Search for the cell housing the specified text and yield its [X, Y] center coordinate. 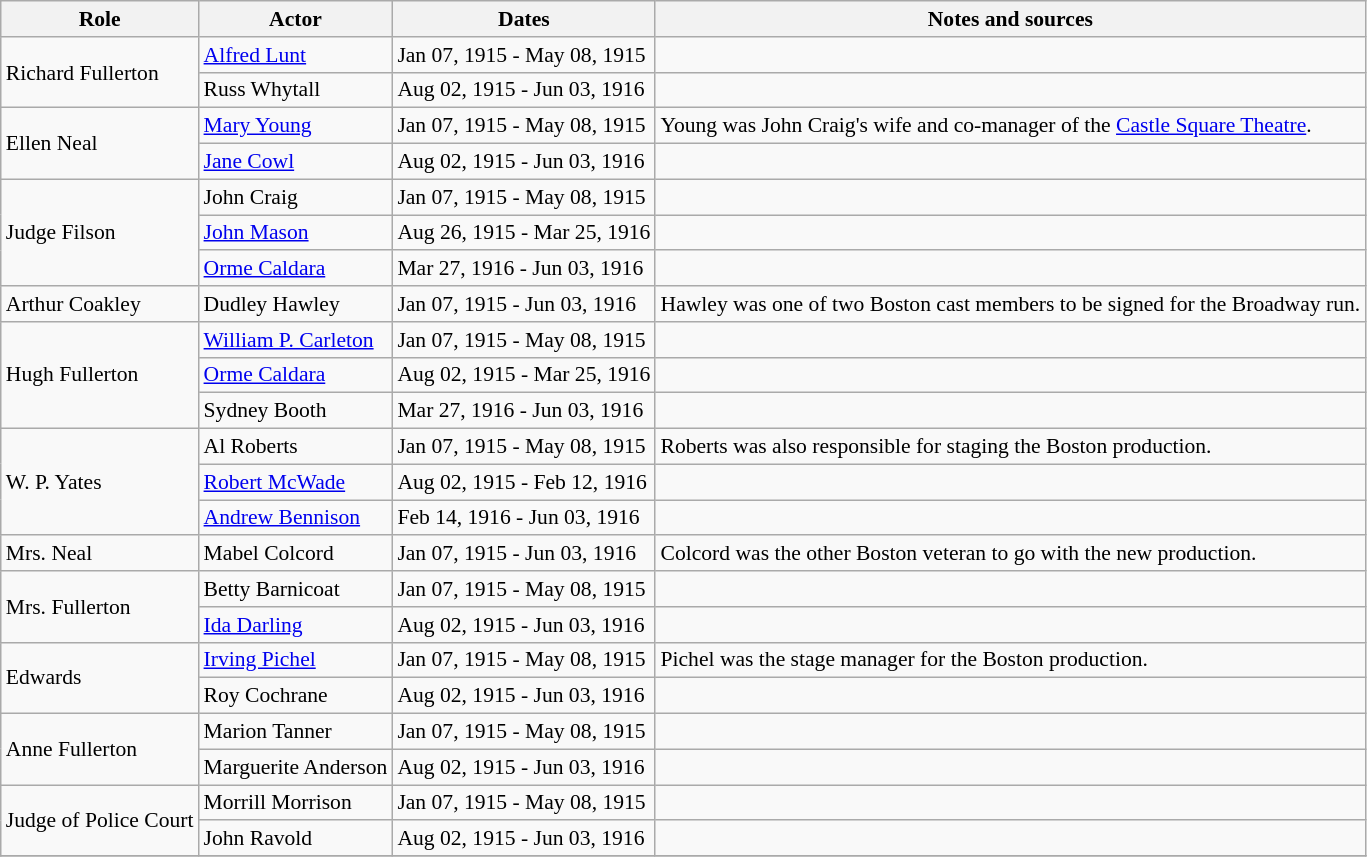
William P. Carleton [296, 340]
Robert McWade [296, 482]
Irving Pichel [296, 660]
Marguerite Anderson [296, 767]
Roy Cochrane [296, 696]
Mrs. Neal [100, 554]
Betty Barnicoat [296, 589]
Judge of Police Court [100, 820]
Andrew Bennison [296, 518]
Colcord was the other Boston veteran to go with the new production. [1010, 554]
Young was John Craig's wife and co-manager of the Castle Square Theatre. [1010, 126]
Actor [296, 19]
John Mason [296, 233]
Edwards [100, 678]
Dates [524, 19]
Sydney Booth [296, 411]
Aug 26, 1915 - Mar 25, 1916 [524, 233]
Hugh Fullerton [100, 376]
Ellen Neal [100, 144]
Aug 02, 1915 - Mar 25, 1916 [524, 375]
Anne Fullerton [100, 750]
Mary Young [296, 126]
Notes and sources [1010, 19]
Russ Whytall [296, 90]
Morrill Morrison [296, 803]
Dudley Hawley [296, 304]
Feb 14, 1916 - Jun 03, 1916 [524, 518]
Pichel was the stage manager for the Boston production. [1010, 660]
Marion Tanner [296, 732]
Jane Cowl [296, 162]
Judge Filson [100, 232]
Ida Darling [296, 625]
John Craig [296, 197]
Hawley was one of two Boston cast members to be signed for the Broadway run. [1010, 304]
Role [100, 19]
Arthur Coakley [100, 304]
W. P. Yates [100, 482]
Al Roberts [296, 447]
Richard Fullerton [100, 72]
Mabel Colcord [296, 554]
Alfred Lunt [296, 55]
Roberts was also responsible for staging the Boston production. [1010, 447]
Mrs. Fullerton [100, 606]
John Ravold [296, 839]
Aug 02, 1915 - Feb 12, 1916 [524, 482]
